Locate the cell with the specified text and output its [x, y] center coordinate. 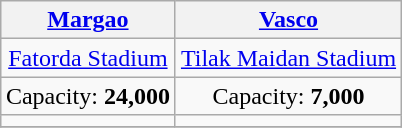
Capacity: 24,000 [88, 96]
Fatorda Stadium [88, 58]
Margao [88, 20]
Vasco [288, 20]
Tilak Maidan Stadium [288, 58]
Capacity: 7,000 [288, 96]
